Return (X, Y) of the center of cell containing provided text 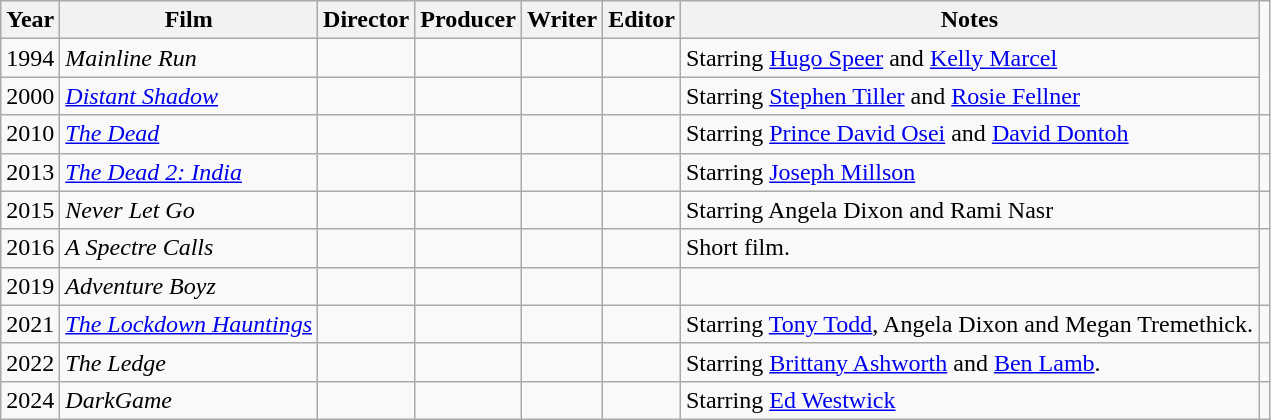
Short film. (969, 248)
2016 (30, 248)
2024 (30, 400)
2022 (30, 362)
1994 (30, 58)
2013 (30, 172)
The Ledge (189, 362)
2000 (30, 96)
Notes (969, 20)
Starring Brittany Ashworth and Ben Lamb. (969, 362)
Distant Shadow (189, 96)
Never Let Go (189, 210)
Starring Joseph Millson (969, 172)
The Dead (189, 134)
Director (366, 20)
Starring Angela Dixon and Rami Nasr (969, 210)
Starring Tony Todd, Angela Dixon and Megan Tremethick. (969, 324)
Adventure Boyz (189, 286)
DarkGame (189, 400)
Starring Hugo Speer and Kelly Marcel (969, 58)
A Spectre Calls (189, 248)
Year (30, 20)
The Lockdown Hauntings (189, 324)
2015 (30, 210)
Editor (642, 20)
Writer (562, 20)
2021 (30, 324)
Mainline Run (189, 58)
Starring Prince David Osei and David Dontoh (969, 134)
The Dead 2: India (189, 172)
Producer (468, 20)
Starring Stephen Tiller and Rosie Fellner (969, 96)
2010 (30, 134)
Film (189, 20)
2019 (30, 286)
Starring Ed Westwick (969, 400)
